Provide the (x, y) coordinate of the cell's center where the given text is located.  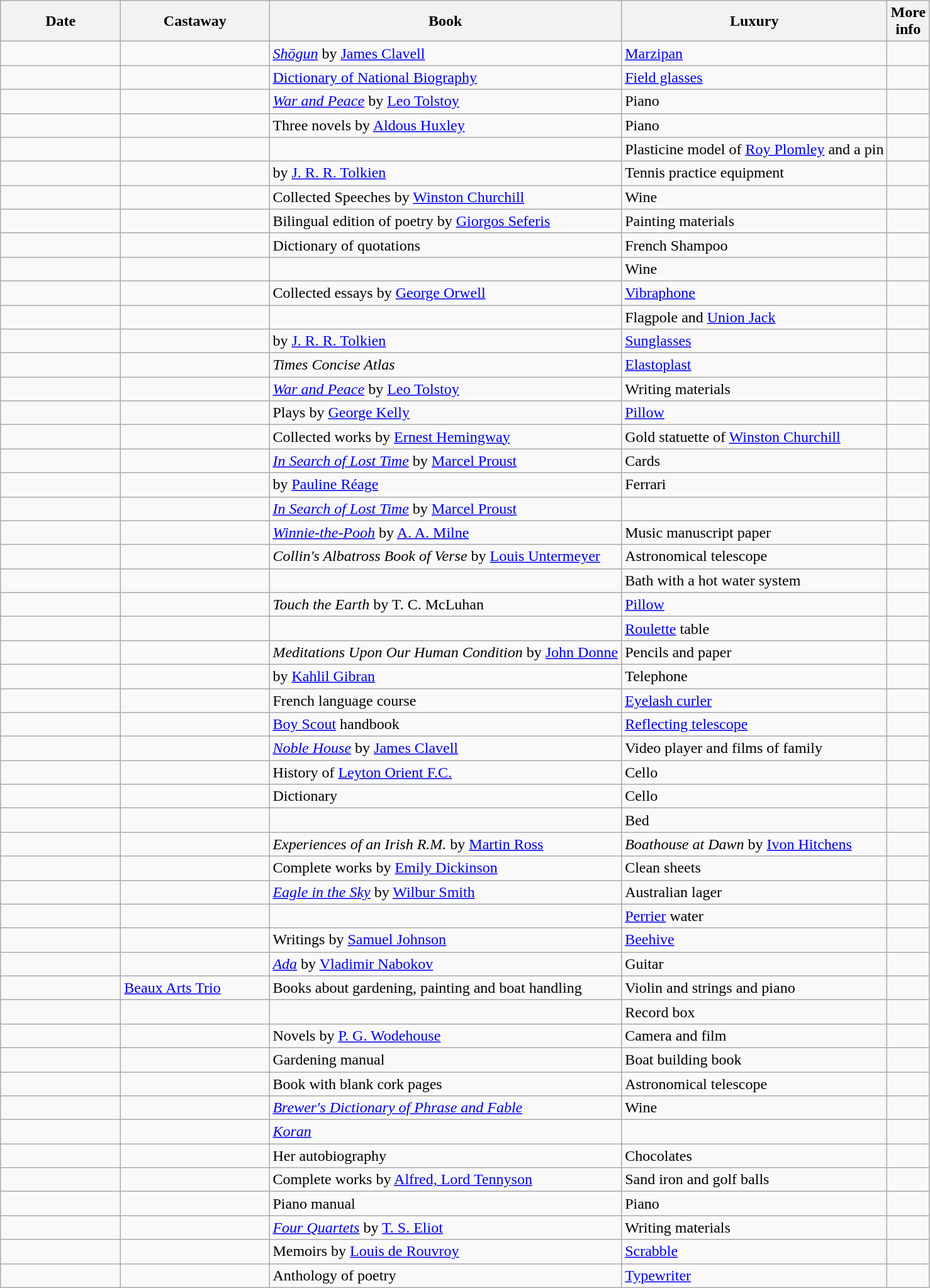
Eagle in the Sky by Wilbur Smith (445, 892)
Collected essays by George Orwell (445, 293)
Moreinfo (909, 21)
Collin's Albatross Book of Verse by Louis Untermeyer (445, 556)
French language course (445, 701)
Eyelash curler (754, 701)
Touch the Earth by T. C. McLuhan (445, 604)
Typewriter (754, 1275)
Clean sheets (754, 868)
Her autobiography (445, 1156)
Ferrari (754, 485)
Roulette table (754, 628)
Gold statuette of Winston Churchill (754, 437)
Beaux Arts Trio (195, 988)
Music manuscript paper (754, 533)
Piano manual (445, 1204)
Boy Scout handbook (445, 725)
Memoirs by Louis de Rouvroy (445, 1251)
Shōgun by James Clavell (445, 54)
Luxury (754, 21)
Tennis practice equipment (754, 173)
Castaway (195, 21)
Meditations Upon Our Human Condition by John Donne (445, 652)
Brewer's Dictionary of Phrase and Fable (445, 1108)
French Shampoo (754, 245)
Field glasses (754, 77)
Pencils and paper (754, 652)
Video player and films of family (754, 749)
Collected works by Ernest Hemingway (445, 437)
Sunglasses (754, 341)
Experiences of an Irish R.M. by Martin Ross (445, 844)
Cards (754, 461)
Books about gardening, painting and boat handling (445, 988)
Ada by Vladimir Nabokov (445, 964)
Novels by P. G. Wodehouse (445, 1036)
Flagpole and Union Jack (754, 317)
Book (445, 21)
Camera and film (754, 1036)
Complete works by Alfred, Lord Tennyson (445, 1180)
Guitar (754, 964)
Perrier water (754, 916)
Sand iron and golf balls (754, 1180)
Painting materials (754, 221)
Australian lager (754, 892)
Telephone (754, 676)
Elastoplast (754, 365)
by Kahlil Gibran (445, 676)
Vibraphone (754, 293)
Complete works by Emily Dickinson (445, 868)
Scrabble (754, 1251)
Dictionary of quotations (445, 245)
Winnie-the-Pooh by A. A. Milne (445, 533)
Beehive (754, 940)
Chocolates (754, 1156)
Reflecting telescope (754, 725)
Bath with a hot water system (754, 580)
Noble House by James Clavell (445, 749)
Collected Speeches by Winston Churchill (445, 197)
Gardening manual (445, 1059)
by Pauline Réage (445, 485)
Violin and strings and piano (754, 988)
Writings by Samuel Johnson (445, 940)
Plays by George Kelly (445, 413)
Koran (445, 1132)
Boathouse at Dawn by Ivon Hitchens (754, 844)
Boat building book (754, 1059)
Dictionary (445, 796)
Bilingual edition of poetry by Giorgos Seferis (445, 221)
Book with blank cork pages (445, 1083)
History of Leyton Orient F.C. (445, 772)
Anthology of poetry (445, 1275)
Date (60, 21)
Bed (754, 820)
Three novels by Aldous Huxley (445, 125)
Marzipan (754, 54)
Four Quartets by T. S. Eliot (445, 1228)
Dictionary of National Biography (445, 77)
Record box (754, 1012)
Times Concise Atlas (445, 365)
Plasticine model of Roy Plomley and a pin (754, 149)
